Capture the cell that displays the provided text and extract its [X, Y] central coordinate. 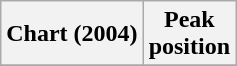
Peakposition [189, 34]
Chart (2004) [72, 34]
